Pinpoint the cell where the given text exists, returning its [x, y] midpoint coordinate. 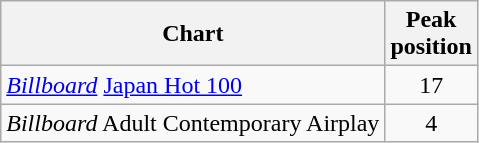
Peakposition [431, 34]
4 [431, 123]
Billboard Japan Hot 100 [193, 85]
Billboard Adult Contemporary Airplay [193, 123]
Chart [193, 34]
17 [431, 85]
